Extract the (X, Y) coordinate from the center of the cell holding the provided text.  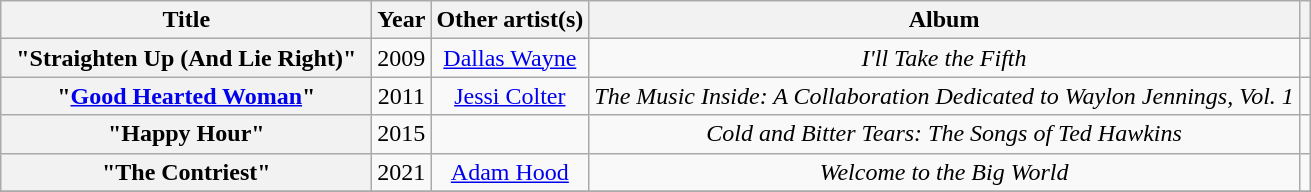
Jessi Colter (510, 96)
Adam Hood (510, 172)
2015 (402, 134)
"Good Hearted Woman" (186, 96)
Album (944, 20)
I'll Take the Fifth (944, 58)
Other artist(s) (510, 20)
The Music Inside: A Collaboration Dedicated to Waylon Jennings, Vol. 1 (944, 96)
Dallas Wayne (510, 58)
2021 (402, 172)
2009 (402, 58)
"The Contriest" (186, 172)
Welcome to the Big World (944, 172)
Cold and Bitter Tears: The Songs of Ted Hawkins (944, 134)
"Happy Hour" (186, 134)
2011 (402, 96)
"Straighten Up (And Lie Right)" (186, 58)
Title (186, 20)
Year (402, 20)
